Find where the given text appears and provide that cell's center as (x, y) coordinate. 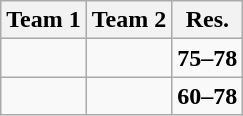
Team 1 (44, 20)
Res. (208, 20)
Team 2 (129, 20)
60–78 (208, 96)
75–78 (208, 58)
